Identify which cell holds the provided text, then report its (X, Y) central coordinate. 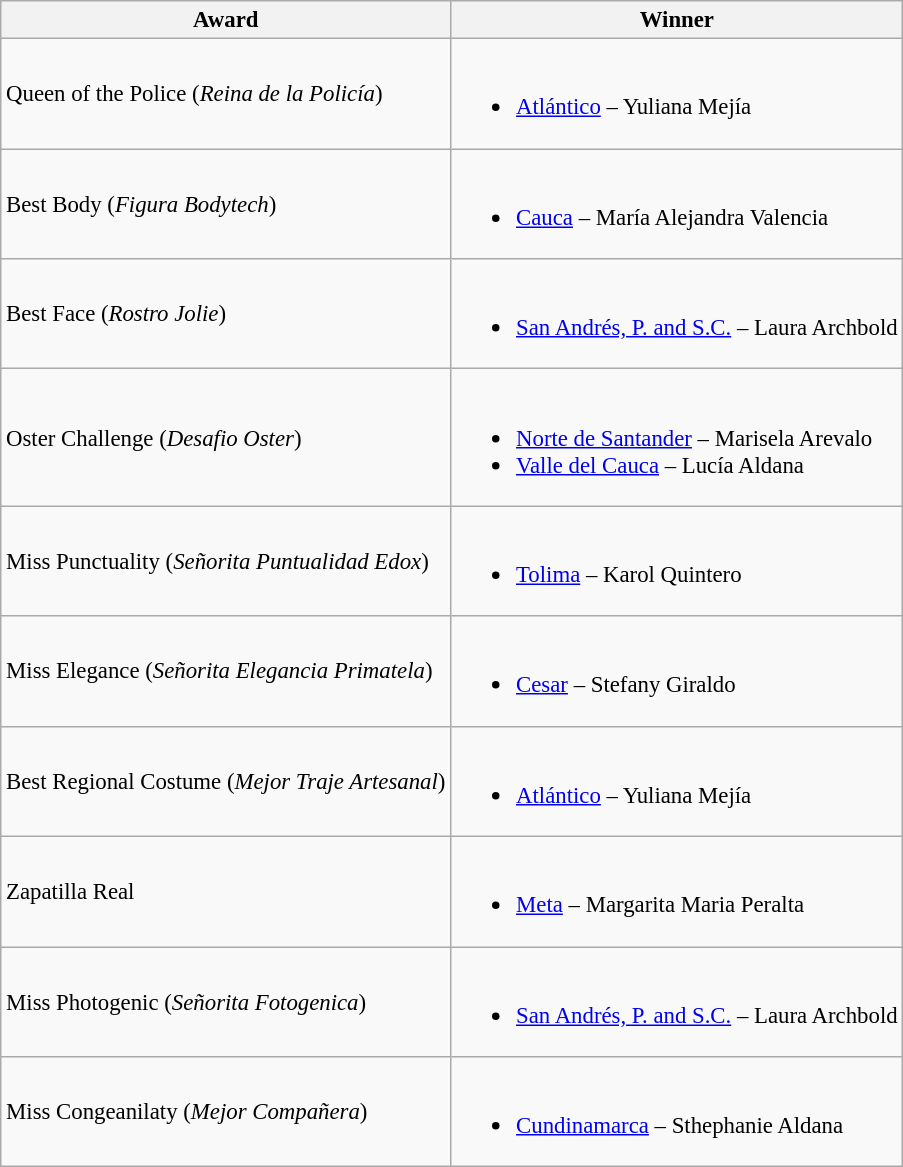
Zapatilla Real (226, 892)
Miss Photogenic (Señorita Fotogenica) (226, 1002)
Queen of the Police (Reina de la Policía) (226, 94)
Tolima – Karol Quintero (677, 561)
Meta – Margarita Maria Peralta (677, 892)
Miss Punctuality (Señorita Puntualidad Edox) (226, 561)
Best Face (Rostro Jolie) (226, 314)
Best Body (Figura Bodytech) (226, 204)
Oster Challenge (Desafio Oster) (226, 438)
Norte de Santander – Marisela ArevaloValle del Cauca – Lucía Aldana (677, 438)
Cauca – María Alejandra Valencia (677, 204)
Best Regional Costume (Mejor Traje Artesanal) (226, 781)
Miss Elegance (Señorita Elegancia Primatela) (226, 671)
Cundinamarca – Sthephanie Aldana (677, 1112)
Award (226, 20)
Miss Congeanilaty (Mejor Compañera) (226, 1112)
Winner (677, 20)
Cesar – Stefany Giraldo (677, 671)
